From the cell containing the given text, extract its center point as (x, y) coordinate. 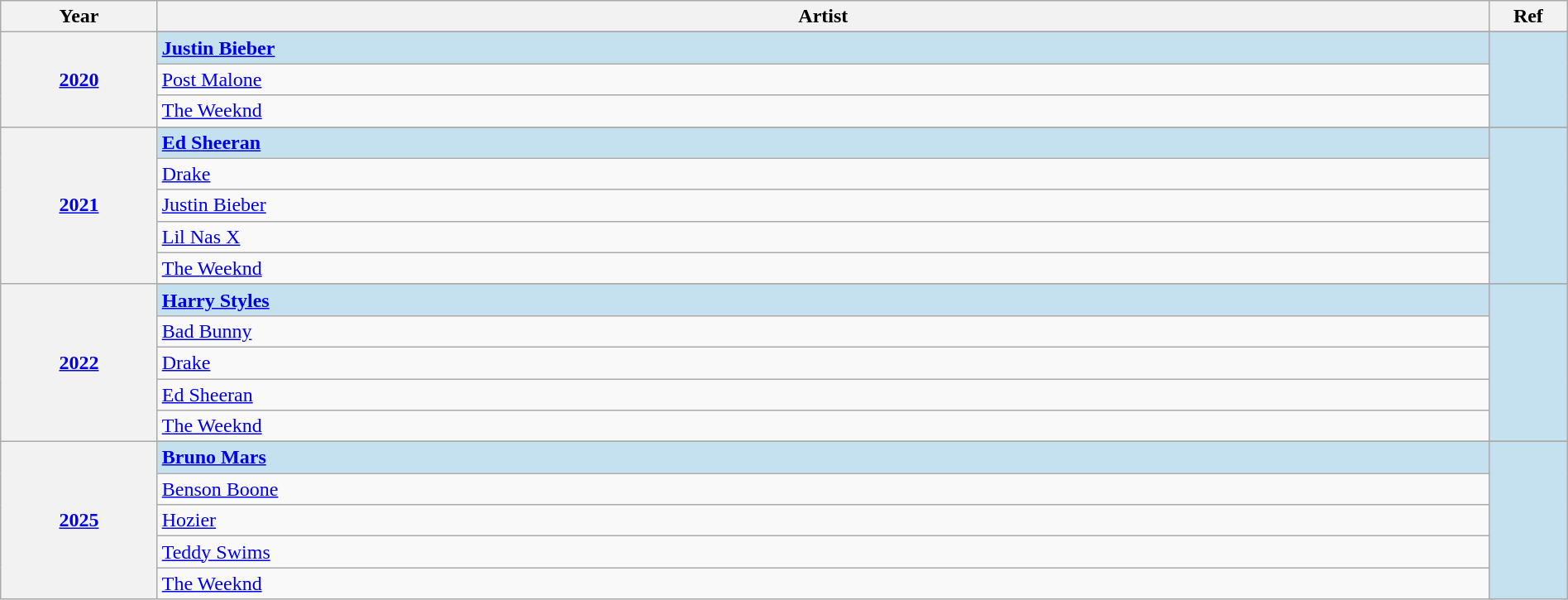
Artist (823, 17)
Post Malone (823, 79)
Lil Nas X (823, 237)
Bruno Mars (823, 458)
2020 (79, 79)
Bad Bunny (823, 331)
2025 (79, 521)
Benson Boone (823, 489)
Ref (1528, 17)
Harry Styles (823, 300)
2021 (79, 205)
Year (79, 17)
2022 (79, 362)
Hozier (823, 521)
Teddy Swims (823, 552)
